Return the [x, y] coordinate for the center point of the cell that contains the specified text.  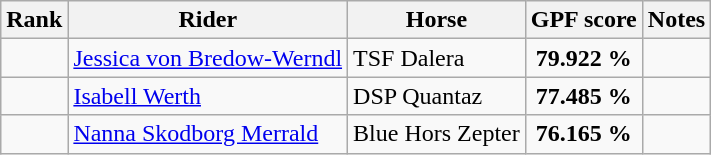
79.922 % [584, 58]
76.165 % [584, 134]
Nanna Skodborg Merrald [208, 134]
Jessica von Bredow-Werndl [208, 58]
DSP Quantaz [437, 96]
Rider [208, 20]
Isabell Werth [208, 96]
77.485 % [584, 96]
GPF score [584, 20]
Horse [437, 20]
Blue Hors Zepter [437, 134]
Notes [676, 20]
Rank [34, 20]
TSF Dalera [437, 58]
